Capture the cell that displays the provided text and extract its (x, y) central coordinate. 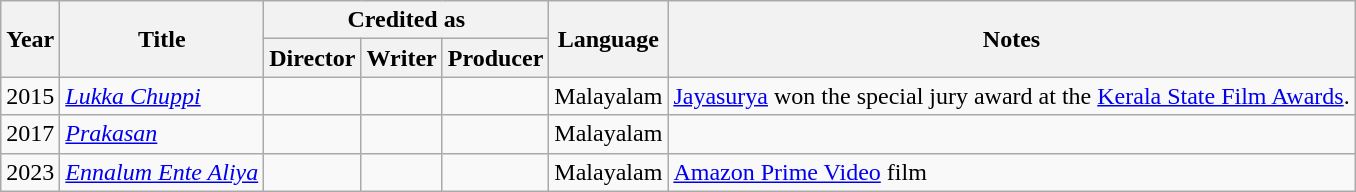
Producer (496, 58)
Year (30, 39)
Amazon Prime Video film (1012, 172)
Notes (1012, 39)
Title (162, 39)
Credited as (406, 20)
Ennalum Ente Aliya (162, 172)
Lukka Chuppi (162, 96)
2023 (30, 172)
Language (608, 39)
2017 (30, 134)
Prakasan (162, 134)
Writer (402, 58)
2015 (30, 96)
Director (312, 58)
Jayasurya won the special jury award at the Kerala State Film Awards. (1012, 96)
